Identify which cell holds the provided text, then report its (X, Y) central coordinate. 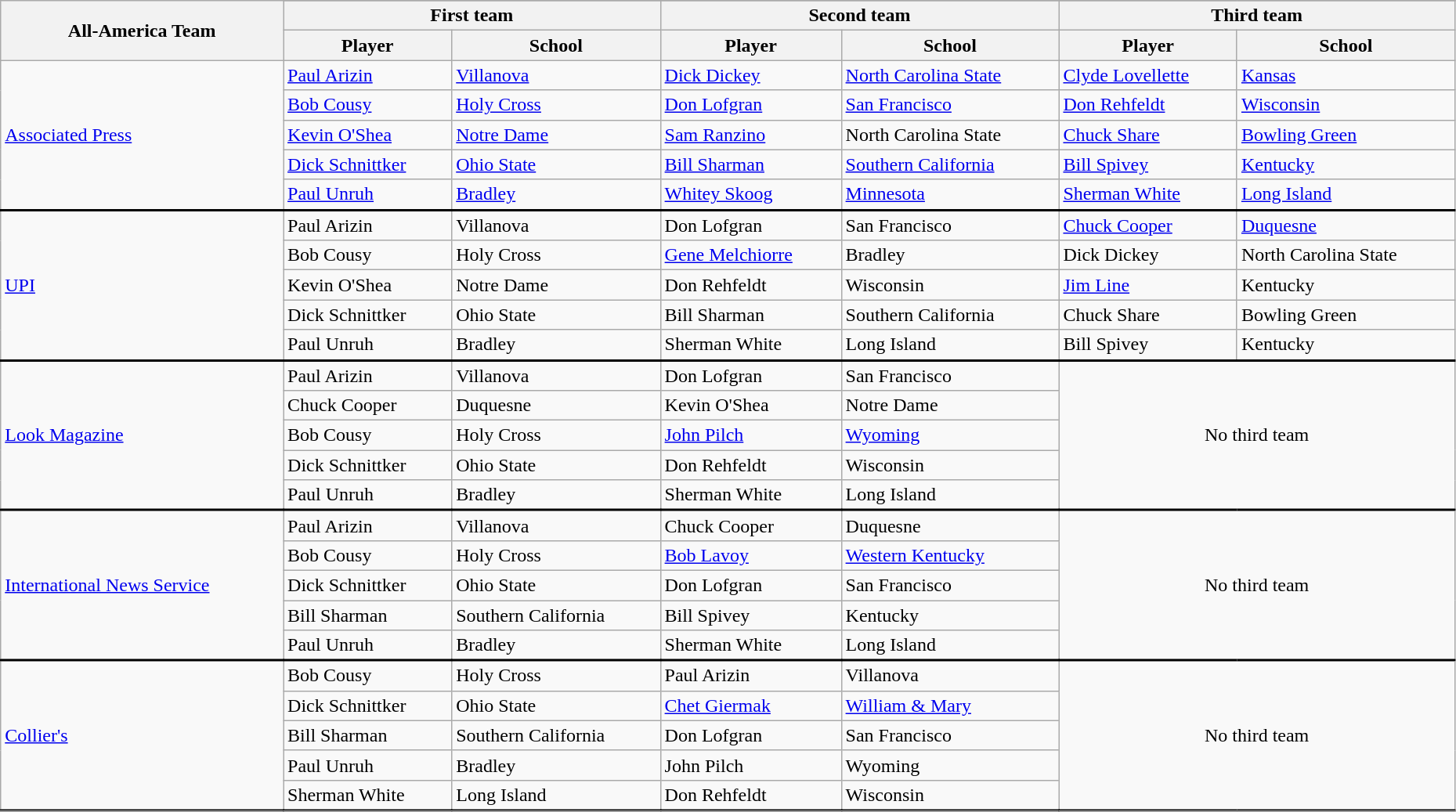
First team (472, 16)
Look Magazine (143, 435)
Sam Ranzino (750, 135)
Collier's (143, 735)
All-America Team (143, 31)
Minnesota (950, 194)
Chet Giermak (750, 706)
Bob Lavoy (750, 555)
William & Mary (950, 706)
Whitey Skoog (750, 194)
Gene Melchiorre (750, 255)
Associated Press (143, 135)
Third team (1256, 16)
Clyde Lovellette (1148, 75)
International News Service (143, 586)
Second team (860, 16)
Kansas (1346, 75)
Jim Line (1148, 285)
Western Kentucky (950, 555)
UPI (143, 285)
